Determine the [x, y] coordinate at the center of the cell enclosing the given text.  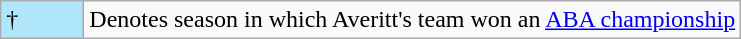
† [42, 20]
Denotes season in which Averitt's team won an ABA championship [412, 20]
